Detect which cell encompasses the target text, then output its (X, Y) center coordinate. 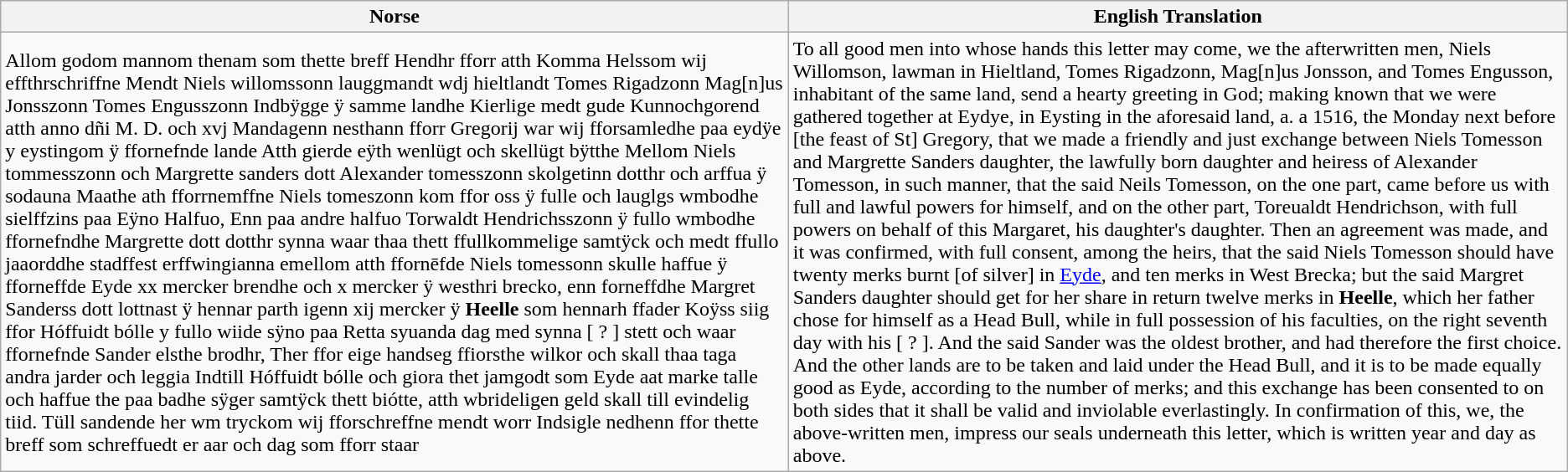
English Translation (1178, 17)
Norse (395, 17)
